For the text-containing cell, return its midpoint in (X, Y) coordinate format. 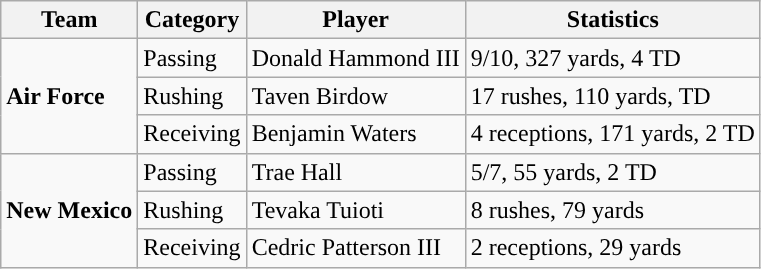
Cedric Patterson III (356, 248)
17 rushes, 110 yards, TD (612, 96)
Trae Hall (356, 172)
8 rushes, 79 yards (612, 210)
Player (356, 20)
New Mexico (70, 210)
Taven Birdow (356, 96)
9/10, 327 yards, 4 TD (612, 58)
Donald Hammond III (356, 58)
Category (192, 20)
Benjamin Waters (356, 134)
Tevaka Tuioti (356, 210)
Statistics (612, 20)
Air Force (70, 96)
5/7, 55 yards, 2 TD (612, 172)
Team (70, 20)
2 receptions, 29 yards (612, 248)
4 receptions, 171 yards, 2 TD (612, 134)
